Search for the cell housing the specified text and yield its [x, y] center coordinate. 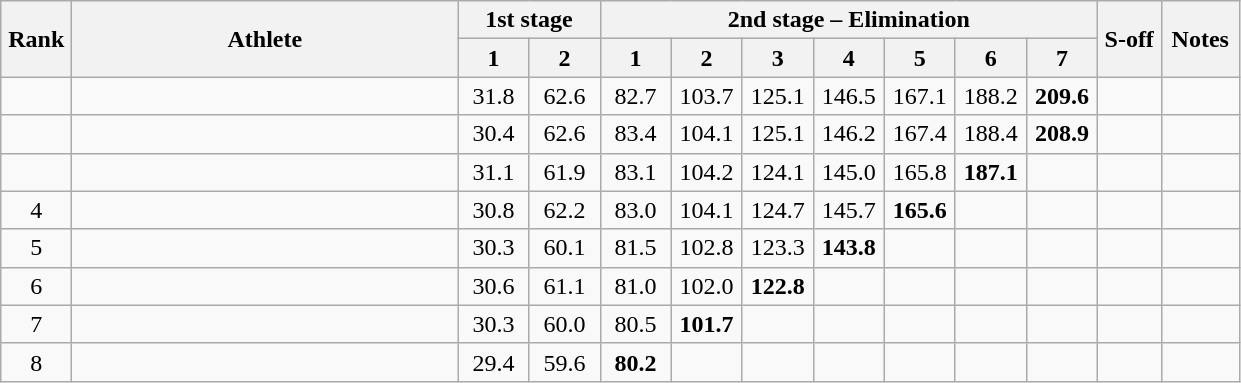
83.4 [636, 134]
2nd stage – Elimination [848, 20]
61.9 [564, 172]
82.7 [636, 96]
1st stage [529, 20]
30.6 [494, 286]
103.7 [706, 96]
167.4 [920, 134]
145.0 [848, 172]
Rank [36, 39]
146.5 [848, 96]
208.9 [1062, 134]
209.6 [1062, 96]
62.2 [564, 210]
30.8 [494, 210]
8 [36, 362]
101.7 [706, 324]
3 [778, 58]
81.5 [636, 248]
80.5 [636, 324]
Athlete [265, 39]
146.2 [848, 134]
104.2 [706, 172]
60.1 [564, 248]
60.0 [564, 324]
80.2 [636, 362]
122.8 [778, 286]
102.8 [706, 248]
59.6 [564, 362]
83.0 [636, 210]
29.4 [494, 362]
61.1 [564, 286]
102.0 [706, 286]
30.4 [494, 134]
Notes [1200, 39]
123.3 [778, 248]
S-off [1129, 39]
188.4 [990, 134]
143.8 [848, 248]
124.7 [778, 210]
124.1 [778, 172]
187.1 [990, 172]
83.1 [636, 172]
167.1 [920, 96]
165.6 [920, 210]
31.8 [494, 96]
188.2 [990, 96]
145.7 [848, 210]
31.1 [494, 172]
81.0 [636, 286]
165.8 [920, 172]
